For the text-containing cell, return its midpoint in (x, y) coordinate format. 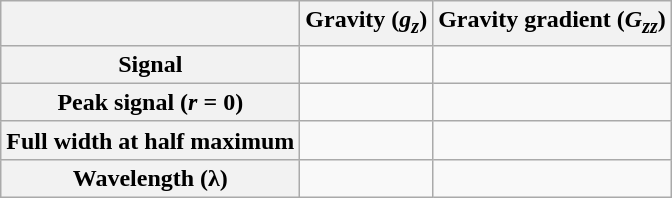
Peak signal (r = 0) (150, 102)
Wavelength (λ) (150, 178)
Signal (150, 64)
Gravity (gz) (366, 23)
Full width at half maximum (150, 140)
Gravity gradient (Gzz) (552, 23)
